Return the [x, y] coordinate for the center point of the cell that contains the specified text.  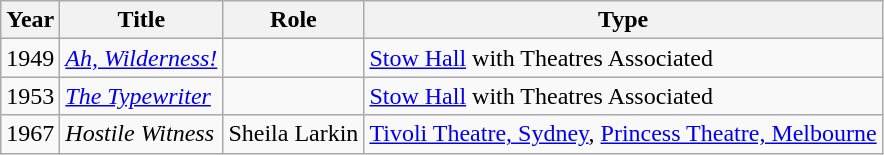
Tivoli Theatre, Sydney, Princess Theatre, Melbourne [623, 134]
1967 [30, 134]
Year [30, 20]
Role [294, 20]
Type [623, 20]
The Typewriter [142, 96]
Ah, Wilderness! [142, 58]
1949 [30, 58]
1953 [30, 96]
Hostile Witness [142, 134]
Sheila Larkin [294, 134]
Title [142, 20]
